Search for the cell housing the specified text and yield its [X, Y] center coordinate. 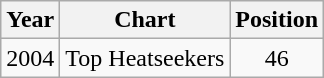
Chart [145, 20]
Year [30, 20]
Top Heatseekers [145, 58]
2004 [30, 58]
46 [277, 58]
Position [277, 20]
